From the cell containing the given text, extract its center point as [X, Y] coordinate. 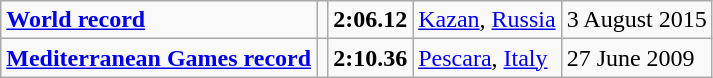
Kazan, Russia [487, 20]
World record [159, 20]
27 June 2009 [636, 58]
2:10.36 [370, 58]
2:06.12 [370, 20]
Pescara, Italy [487, 58]
3 August 2015 [636, 20]
Mediterranean Games record [159, 58]
